Scan for the cell matching the given text and deliver its (X, Y) coordinate at center. 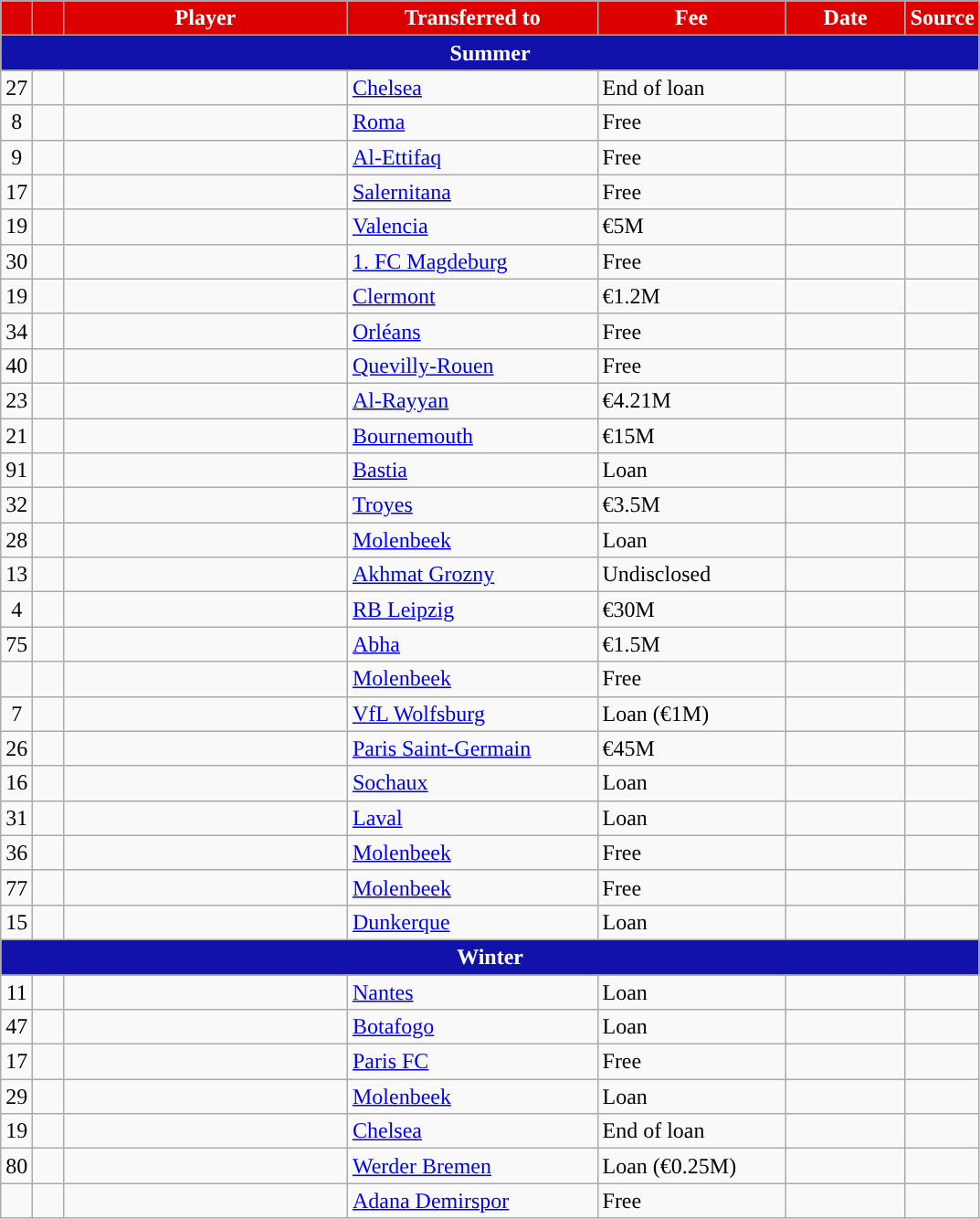
Date (846, 18)
Troyes (472, 505)
€30M (691, 609)
40 (16, 366)
€1.2M (691, 296)
8 (16, 122)
Paris Saint-Germain (472, 748)
Source (943, 18)
€3.5M (691, 505)
Winter (490, 957)
Dunkerque (472, 922)
Bastia (472, 471)
Paris FC (472, 1062)
Summer (490, 53)
32 (16, 505)
Orléans (472, 331)
1. FC Magdeburg (472, 261)
Nantes (472, 991)
Botafogo (472, 1027)
Sochaux (472, 783)
26 (16, 748)
Fee (691, 18)
Roma (472, 122)
7 (16, 714)
75 (16, 644)
Salernitana (472, 192)
Bournemouth (472, 436)
23 (16, 400)
Player (205, 18)
Valencia (472, 227)
Abha (472, 644)
16 (16, 783)
VfL Wolfsburg (472, 714)
€45M (691, 748)
15 (16, 922)
Al-Rayyan (472, 400)
28 (16, 540)
91 (16, 471)
36 (16, 853)
9 (16, 157)
13 (16, 575)
27 (16, 88)
30 (16, 261)
Clermont (472, 296)
Undisclosed (691, 575)
€4.21M (691, 400)
Laval (472, 818)
Loan (€1M) (691, 714)
47 (16, 1027)
77 (16, 887)
Werder Bremen (472, 1166)
34 (16, 331)
Al-Ettifaq (472, 157)
Loan (€0.25M) (691, 1166)
80 (16, 1166)
Quevilly-Rouen (472, 366)
31 (16, 818)
Adana Demirspor (472, 1201)
€5M (691, 227)
RB Leipzig (472, 609)
Transferred to (472, 18)
11 (16, 991)
21 (16, 436)
4 (16, 609)
Akhmat Grozny (472, 575)
€1.5M (691, 644)
29 (16, 1097)
€15M (691, 436)
